Return [X, Y] of the center of cell containing provided text 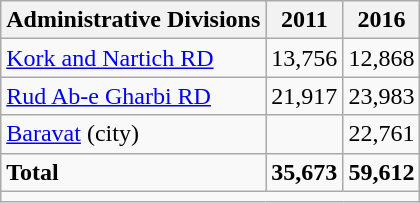
2011 [304, 20]
59,612 [382, 172]
35,673 [304, 172]
Rud Ab-e Gharbi RD [134, 96]
13,756 [304, 58]
Kork and Nartich RD [134, 58]
21,917 [304, 96]
Administrative Divisions [134, 20]
2016 [382, 20]
Baravat (city) [134, 134]
22,761 [382, 134]
Total [134, 172]
12,868 [382, 58]
23,983 [382, 96]
